Locate the cell with the specified text and output its (x, y) center coordinate. 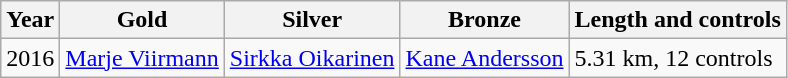
Bronze (484, 20)
Kane Andersson (484, 58)
Year (30, 20)
Gold (142, 20)
2016 (30, 58)
5.31 km, 12 controls (678, 58)
Sirkka Oikarinen (312, 58)
Marje Viirmann (142, 58)
Silver (312, 20)
Length and controls (678, 20)
